Extract the [X, Y] coordinate from the center of the cell holding the provided text.  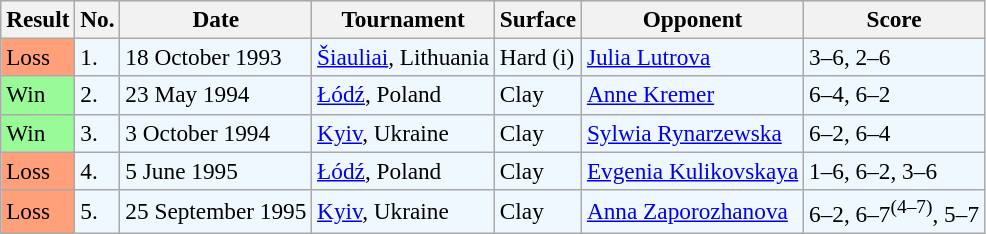
6–2, 6–4 [894, 133]
No. [98, 19]
3 October 1994 [216, 133]
6–2, 6–7(4–7), 5–7 [894, 211]
Surface [538, 19]
3. [98, 133]
Julia Lutrova [692, 57]
Score [894, 19]
Opponent [692, 19]
5. [98, 211]
2. [98, 95]
4. [98, 170]
Tournament [404, 19]
1. [98, 57]
3–6, 2–6 [894, 57]
25 September 1995 [216, 211]
18 October 1993 [216, 57]
6–4, 6–2 [894, 95]
Result [38, 19]
Šiauliai, Lithuania [404, 57]
Hard (i) [538, 57]
Evgenia Kulikovskaya [692, 170]
23 May 1994 [216, 95]
Anne Kremer [692, 95]
5 June 1995 [216, 170]
1–6, 6–2, 3–6 [894, 170]
Anna Zaporozhanova [692, 211]
Date [216, 19]
Sylwia Rynarzewska [692, 133]
